Identify which cell holds the provided text, then report its (x, y) central coordinate. 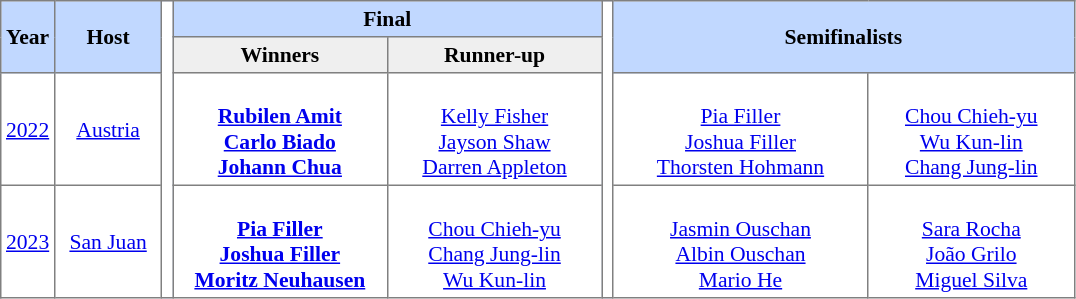
2023 (28, 241)
Rubilen AmitCarlo BiadoJohann Chua (280, 129)
Kelly FisherJayson ShawDarren Appleton (494, 129)
Austria (108, 129)
Chou Chieh-yuChang Jung-linWu Kun-lin (494, 241)
Sara RochaJoão GriloMiguel Silva (971, 241)
San Juan (108, 241)
2022 (28, 129)
Year (28, 37)
Semifinalists (844, 37)
Pia FillerJoshua FillerMoritz Neuhausen (280, 241)
Runner-up (494, 55)
Chou Chieh-yuWu Kun-linChang Jung-lin (971, 129)
Winners (280, 55)
Jasmin OuschanAlbin OuschanMario He (741, 241)
Host (108, 37)
Final (386, 19)
Pia FillerJoshua FillerThorsten Hohmann (741, 129)
